Extract the (x, y) coordinate from the center of the cell holding the provided text.  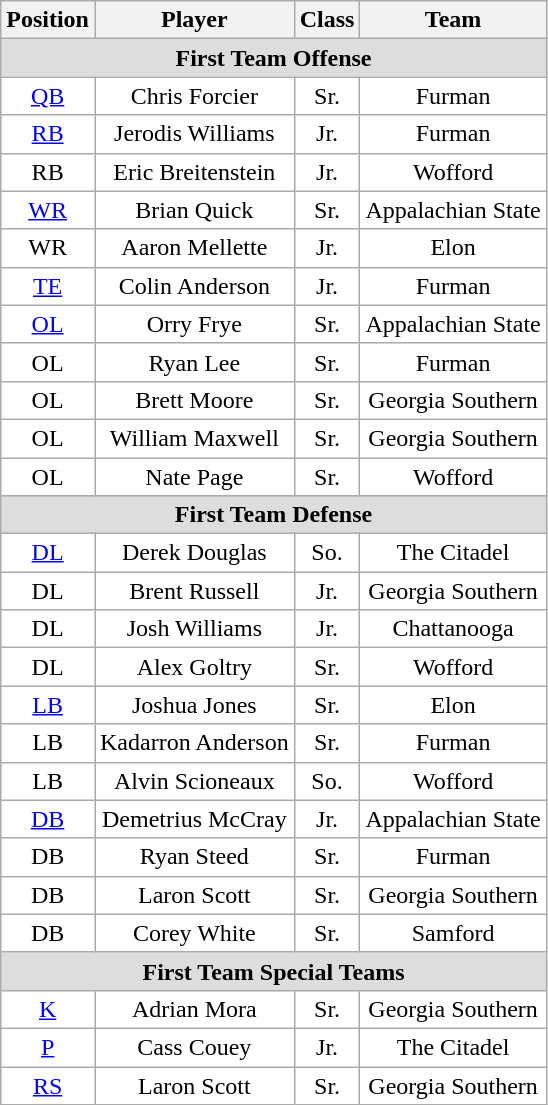
Adrian Mora (194, 1009)
RS (48, 1085)
Chris Forcier (194, 96)
Brian Quick (194, 210)
Kadarron Anderson (194, 743)
P (48, 1047)
Ryan Lee (194, 362)
William Maxwell (194, 438)
K (48, 1009)
Chattanooga (453, 629)
Jerodis Williams (194, 134)
QB (48, 96)
Demetrius McCray (194, 819)
Player (194, 20)
Cass Couey (194, 1047)
Joshua Jones (194, 705)
Corey White (194, 933)
Class (327, 20)
Alvin Scioneaux (194, 781)
Ryan Steed (194, 857)
Josh Williams (194, 629)
Colin Anderson (194, 286)
Eric Breitenstein (194, 172)
Aaron Mellette (194, 248)
First Team Special Teams (274, 971)
Brett Moore (194, 400)
Position (48, 20)
First Team Defense (274, 515)
Orry Frye (194, 324)
Alex Goltry (194, 667)
Derek Douglas (194, 553)
First Team Offense (274, 58)
Team (453, 20)
Nate Page (194, 477)
Brent Russell (194, 591)
TE (48, 286)
Samford (453, 933)
